Find where the given text appears and provide that cell's center as (X, Y) coordinate. 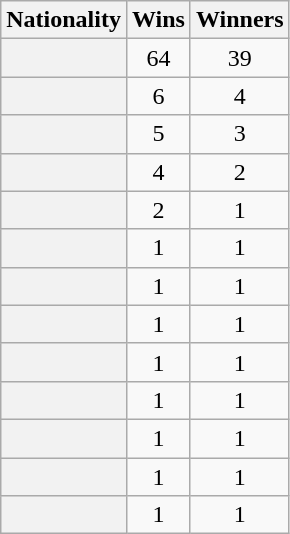
Nationality (64, 20)
3 (240, 134)
64 (158, 58)
5 (158, 134)
Wins (158, 20)
6 (158, 96)
39 (240, 58)
Winners (240, 20)
